Output the [X, Y] coordinate of the center of the cell containing the given text.  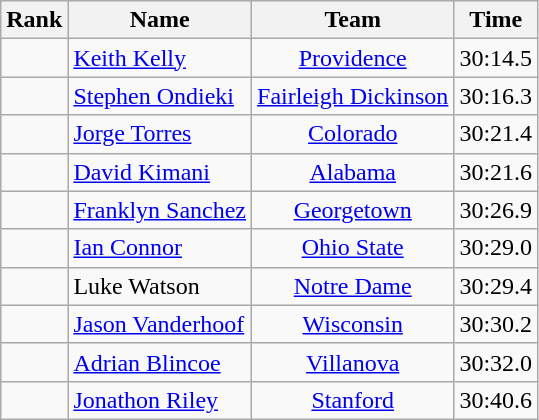
Fairleigh Dickinson [353, 96]
Jason Vanderhoof [160, 324]
Stanford [353, 400]
30:21.6 [496, 172]
Adrian Blincoe [160, 362]
30:29.0 [496, 248]
Time [496, 20]
Villanova [353, 362]
30:30.2 [496, 324]
Jonathon Riley [160, 400]
Wisconsin [353, 324]
30:29.4 [496, 286]
David Kimani [160, 172]
Georgetown [353, 210]
Name [160, 20]
Luke Watson [160, 286]
30:26.9 [496, 210]
Ian Connor [160, 248]
Stephen Ondieki [160, 96]
30:21.4 [496, 134]
Notre Dame [353, 286]
Providence [353, 58]
30:14.5 [496, 58]
30:16.3 [496, 96]
Alabama [353, 172]
Colorado [353, 134]
Keith Kelly [160, 58]
30:40.6 [496, 400]
Jorge Torres [160, 134]
30:32.0 [496, 362]
Ohio State [353, 248]
Team [353, 20]
Rank [34, 20]
Franklyn Sanchez [160, 210]
